Return [X, Y] of the center of cell containing provided text 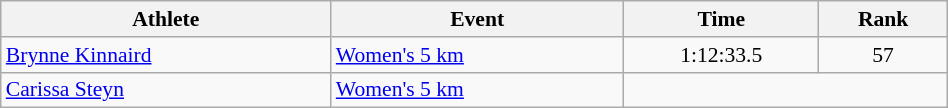
Brynne Kinnaird [166, 55]
Time [720, 19]
Rank [883, 19]
1:12:33.5 [720, 55]
Athlete [166, 19]
Event [478, 19]
Carissa Steyn [166, 90]
57 [883, 55]
